Return the (x, y) coordinate for the center point of the cell that contains the specified text.  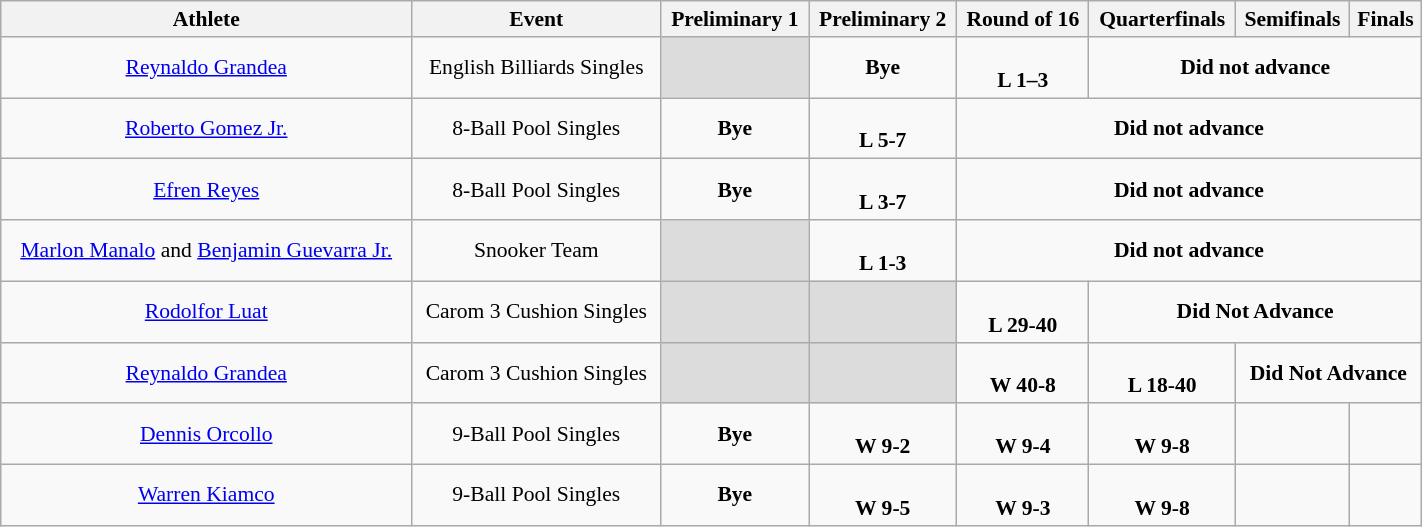
W 9-2 (883, 434)
Marlon Manalo and Benjamin Guevarra Jr. (206, 250)
Athlete (206, 19)
W 9-4 (1023, 434)
Roberto Gomez Jr. (206, 128)
Snooker Team (536, 250)
Event (536, 19)
L 1–3 (1023, 68)
Preliminary 1 (735, 19)
Dennis Orcollo (206, 434)
L 1-3 (883, 250)
W 9-5 (883, 496)
Efren Reyes (206, 190)
Round of 16 (1023, 19)
W 40-8 (1023, 372)
L 5-7 (883, 128)
Preliminary 2 (883, 19)
Warren Kiamco (206, 496)
Quarterfinals (1162, 19)
English Billiards Singles (536, 68)
W 9-3 (1023, 496)
L 3-7 (883, 190)
L 29-40 (1023, 312)
Rodolfor Luat (206, 312)
Semifinals (1292, 19)
L 18-40 (1162, 372)
Finals (1386, 19)
